Locate the cell with the specified text and output its [X, Y] center coordinate. 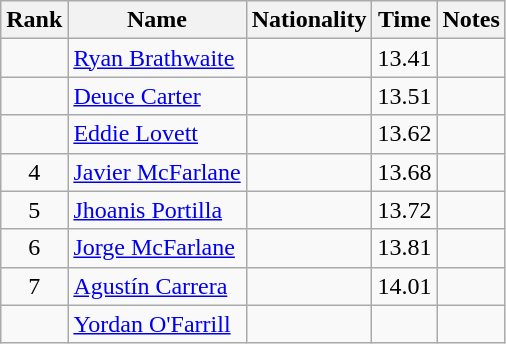
Notes [471, 20]
14.01 [404, 286]
Jhoanis Portilla [157, 210]
13.68 [404, 172]
Name [157, 20]
Eddie Lovett [157, 134]
Javier McFarlane [157, 172]
Time [404, 20]
Deuce Carter [157, 96]
5 [34, 210]
13.72 [404, 210]
4 [34, 172]
Nationality [309, 20]
13.41 [404, 58]
Rank [34, 20]
Jorge McFarlane [157, 248]
Agustín Carrera [157, 286]
13.51 [404, 96]
13.62 [404, 134]
6 [34, 248]
13.81 [404, 248]
Ryan Brathwaite [157, 58]
7 [34, 286]
Yordan O'Farrill [157, 324]
